Provide the [X, Y] coordinate of the cell's center where the given text is located.  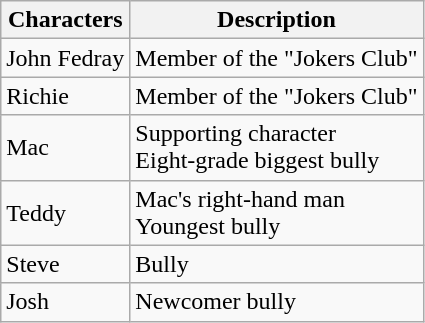
Supporting character Eight-grade biggest bully [276, 148]
Newcomer bully [276, 302]
Josh [66, 302]
John Fedray [66, 58]
Richie [66, 96]
Mac's right-hand man Youngest bully [276, 212]
Steve [66, 264]
Mac [66, 148]
Teddy [66, 212]
Description [276, 20]
Bully [276, 264]
Characters [66, 20]
